Return the [x, y] coordinate for the center point of the cell that contains the specified text.  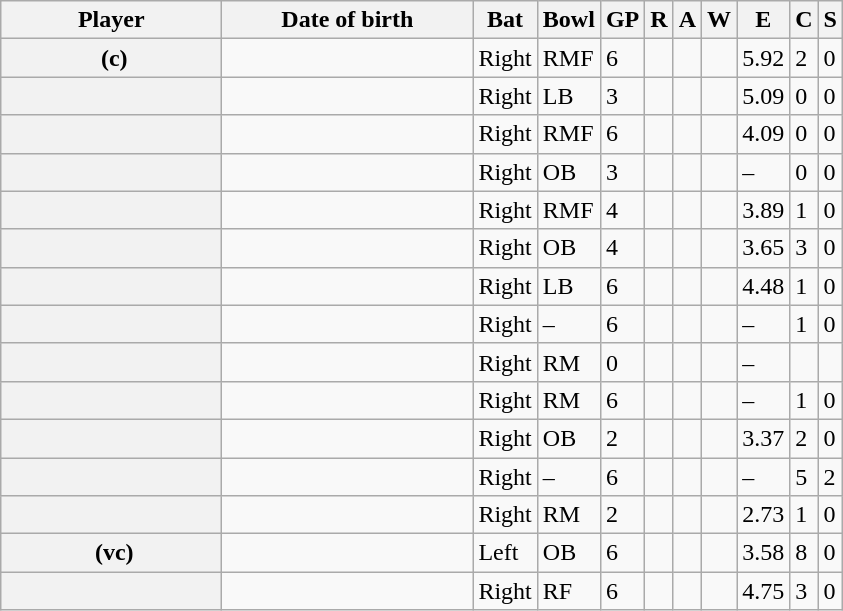
3.37 [764, 438]
3.58 [764, 553]
3.65 [764, 248]
(c) [112, 58]
Date of birth [348, 20]
Bat [505, 20]
Bowl [568, 20]
4.48 [764, 286]
(vc) [112, 553]
2.73 [764, 515]
S [830, 20]
A [687, 20]
Left [505, 553]
R [659, 20]
3.89 [764, 210]
4.09 [764, 134]
C [804, 20]
5.09 [764, 96]
Player [112, 20]
RF [568, 591]
W [720, 20]
GP [622, 20]
8 [804, 553]
5.92 [764, 58]
5 [804, 477]
4.75 [764, 591]
E [764, 20]
